Extract the [x, y] coordinate from the center of the cell holding the provided text.  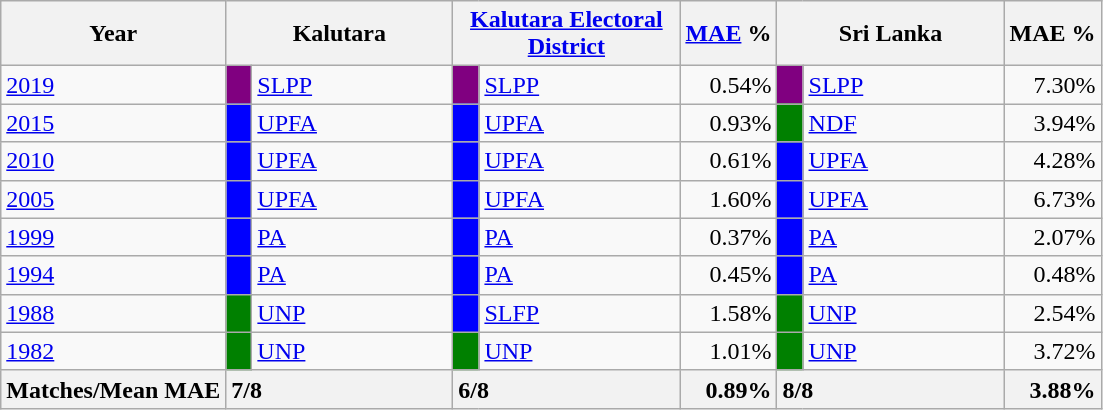
1994 [114, 275]
1.60% [728, 199]
Year [114, 34]
1988 [114, 313]
Sri Lanka [890, 34]
3.72% [1052, 351]
NDF [904, 123]
2.54% [1052, 313]
0.48% [1052, 275]
7/8 [340, 389]
2010 [114, 161]
6/8 [566, 389]
Matches/Mean MAE [114, 389]
3.94% [1052, 123]
8/8 [890, 389]
2.07% [1052, 237]
1.01% [728, 351]
2005 [114, 199]
0.93% [728, 123]
SLFP [580, 313]
0.37% [728, 237]
2019 [114, 85]
0.45% [728, 275]
Kalutara [340, 34]
1982 [114, 351]
0.61% [728, 161]
1.58% [728, 313]
7.30% [1052, 85]
6.73% [1052, 199]
1999 [114, 237]
0.89% [728, 389]
0.54% [728, 85]
3.88% [1052, 389]
Kalutara Electoral District [566, 34]
4.28% [1052, 161]
2015 [114, 123]
